From the cell containing the given text, extract its center point as [x, y] coordinate. 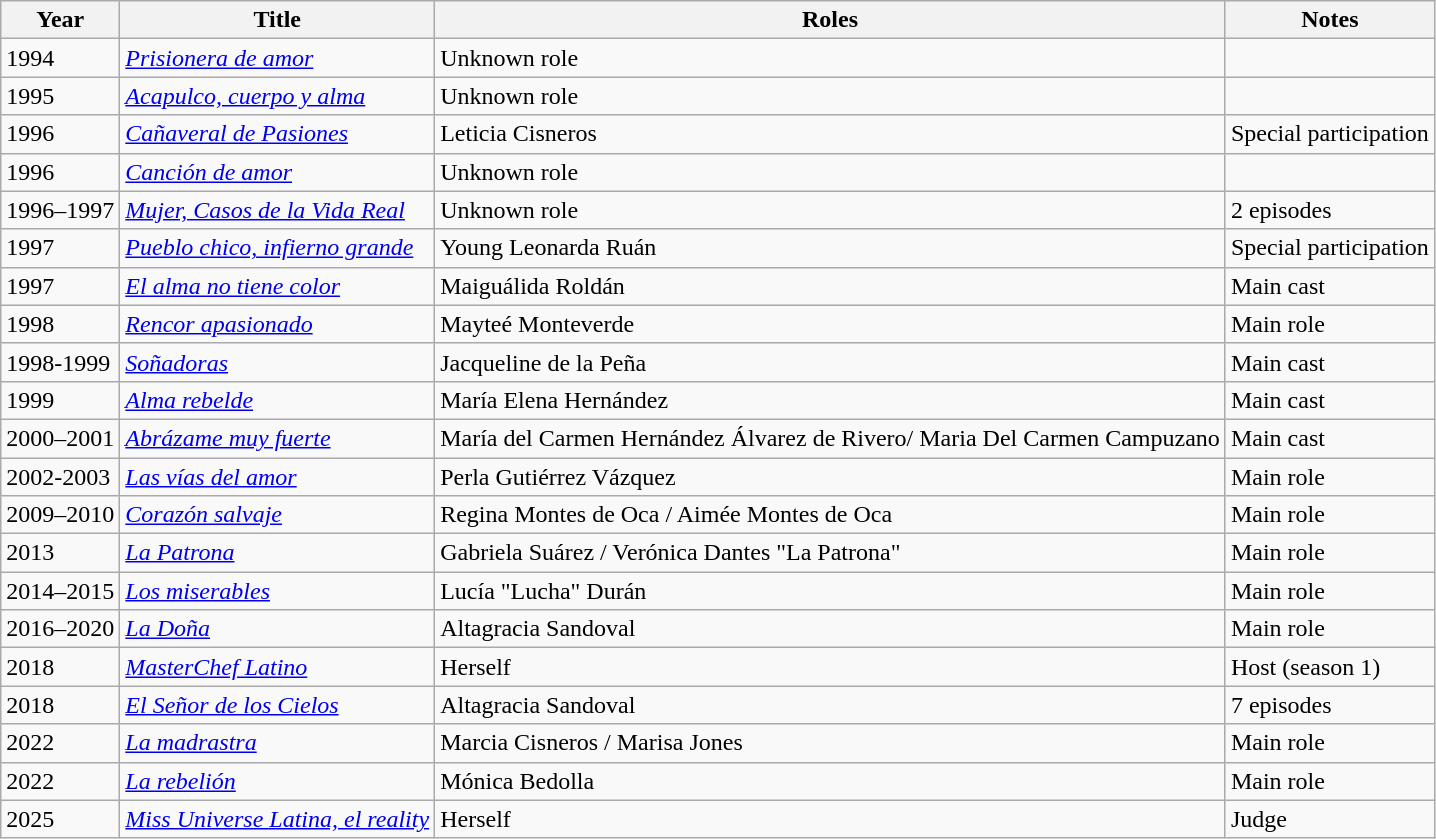
Canción de amor [278, 172]
Soñadoras [278, 362]
7 episodes [1330, 705]
Cañaveral de Pasiones [278, 134]
Pueblo chico, infierno grande [278, 248]
Corazón salvaje [278, 515]
2025 [60, 819]
Leticia Cisneros [830, 134]
1996–1997 [60, 210]
2009–2010 [60, 515]
Notes [1330, 20]
1995 [60, 96]
Lucía "Lucha" Durán [830, 591]
La rebelión [278, 781]
2002-2003 [60, 477]
Mujer, Casos de la Vida Real [278, 210]
La Patrona [278, 553]
María del Carmen Hernández Álvarez de Rivero/ Maria Del Carmen Campuzano [830, 438]
Los miserables [278, 591]
Jacqueline de la Peña [830, 362]
Las vías del amor [278, 477]
Gabriela Suárez / Verónica Dantes "La Patrona" [830, 553]
2013 [60, 553]
El alma no tiene color [278, 286]
Mayteé Monteverde [830, 324]
Mónica Bedolla [830, 781]
La Doña [278, 629]
María Elena Hernández [830, 400]
Miss Universe Latina, el reality [278, 819]
Abrázame muy fuerte [278, 438]
Rencor apasionado [278, 324]
1998-1999 [60, 362]
2016–2020 [60, 629]
2000–2001 [60, 438]
Year [60, 20]
Host (season 1) [1330, 667]
2014–2015 [60, 591]
2 episodes [1330, 210]
1994 [60, 58]
Roles [830, 20]
Prisionera de amor [278, 58]
El Señor de los Cielos [278, 705]
Alma rebelde [278, 400]
Maiguálida Roldán [830, 286]
Perla Gutiérrez Vázquez [830, 477]
Acapulco, cuerpo y alma [278, 96]
Regina Montes de Oca / Aimée Montes de Oca [830, 515]
Marcia Cisneros / Marisa Jones [830, 743]
1999 [60, 400]
Judge [1330, 819]
Title [278, 20]
La madrastra [278, 743]
MasterChef Latino [278, 667]
1998 [60, 324]
Young Leonarda Ruán [830, 248]
